Extract the (X, Y) coordinate from the center of the cell holding the provided text.  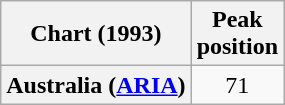
Chart (1993) (96, 34)
71 (237, 85)
Peakposition (237, 34)
Australia (ARIA) (96, 85)
